Capture the cell that displays the provided text and extract its (x, y) central coordinate. 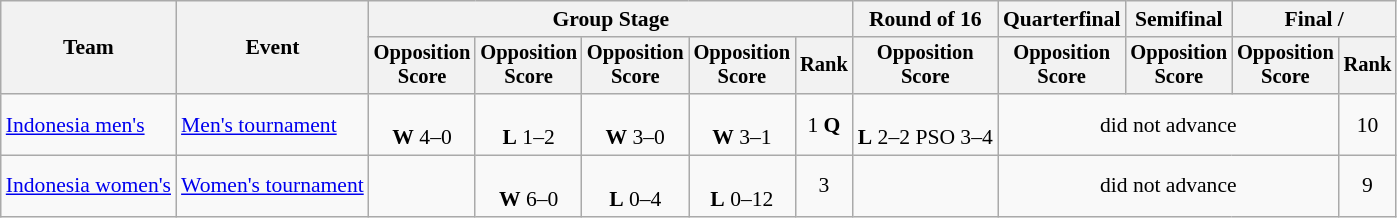
Quarterfinal (1062, 19)
W 3–1 (742, 124)
L 0–12 (742, 186)
Men's tournament (272, 124)
L 0–4 (636, 186)
1 Q (824, 124)
Women's tournament (272, 186)
Event (272, 48)
3 (824, 186)
Indonesia women's (88, 186)
Semifinal (1178, 19)
W 3–0 (636, 124)
W 6–0 (528, 186)
Group Stage (611, 19)
10 (1368, 124)
L 2–2 PSO 3–4 (926, 124)
L 1–2 (528, 124)
Round of 16 (926, 19)
Team (88, 48)
Final / (1314, 19)
Indonesia men's (88, 124)
W 4–0 (422, 124)
9 (1368, 186)
